Extract the [X, Y] coordinate from the center of the cell holding the provided text.  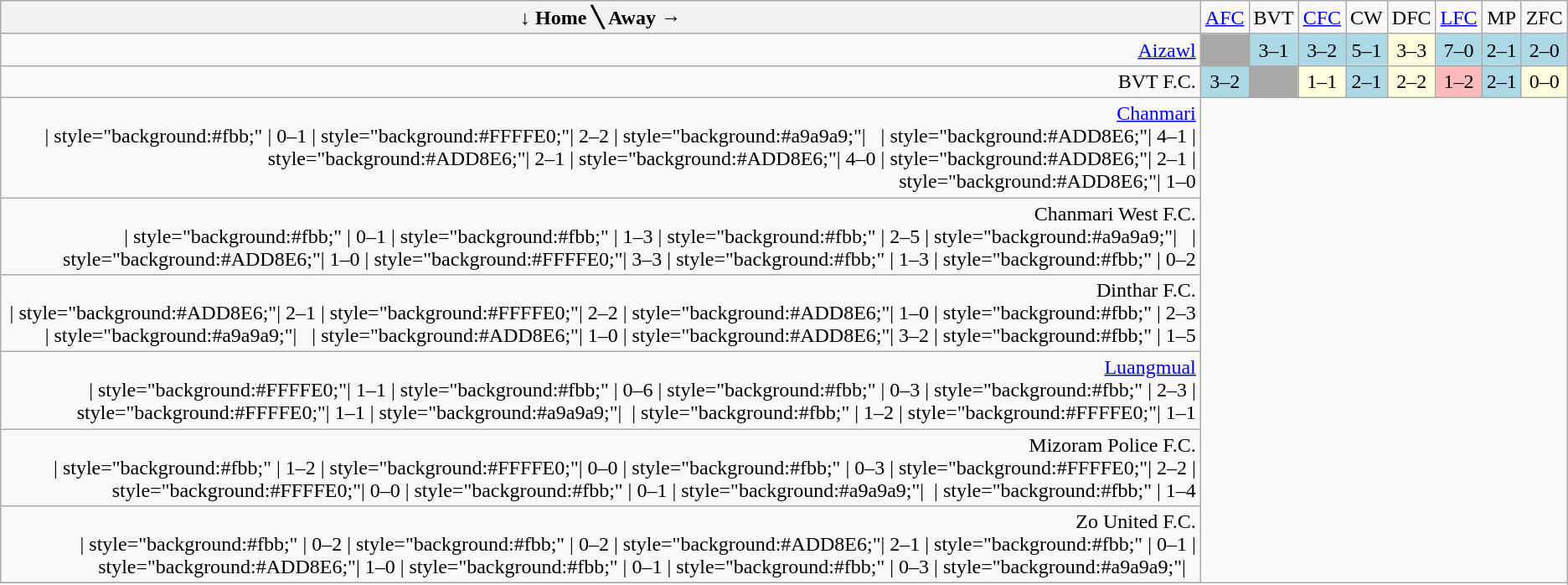
1–2 [1459, 81]
2–2 [1411, 81]
BVT F.C. [601, 81]
7–0 [1459, 49]
AFC [1225, 18]
DFC [1411, 18]
3–1 [1273, 49]
MP [1501, 18]
ZFC [1545, 18]
LFC [1459, 18]
2–0 [1545, 49]
3–3 [1411, 49]
0–0 [1545, 81]
↓ Home ╲ Away → [601, 18]
5–1 [1367, 49]
BVT [1273, 18]
1–1 [1322, 81]
CW [1367, 18]
Aizawl [601, 49]
CFC [1322, 18]
